Extract the [x, y] coordinate from the center of the cell holding the provided text.  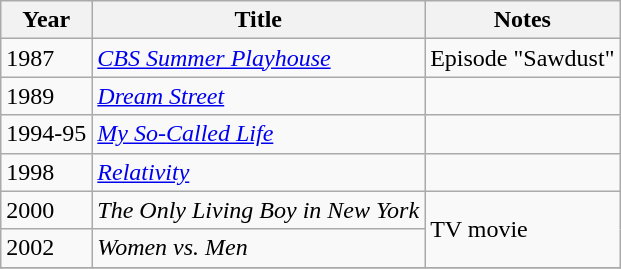
1989 [46, 96]
Notes [522, 20]
1994-95 [46, 134]
Year [46, 20]
1998 [46, 172]
Relativity [258, 172]
Dream Street [258, 96]
The Only Living Boy in New York [258, 210]
Title [258, 20]
2000 [46, 210]
2002 [46, 248]
My So-Called Life [258, 134]
1987 [46, 58]
Women vs. Men [258, 248]
CBS Summer Playhouse [258, 58]
TV movie [522, 229]
Episode "Sawdust" [522, 58]
